From the cell containing the given text, extract its center point as (X, Y) coordinate. 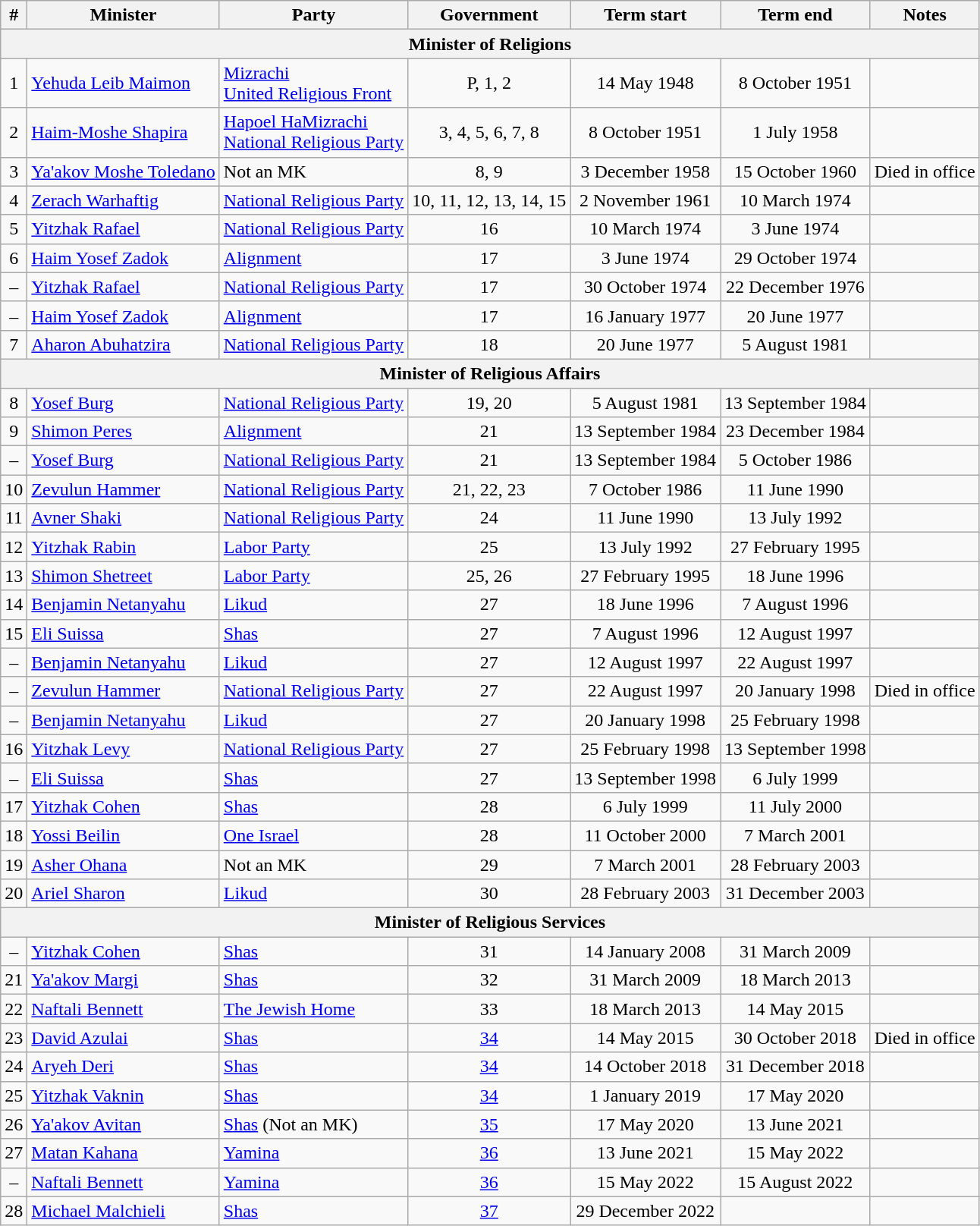
8, 9 (489, 171)
1 (14, 83)
Minister of Religious Affairs (490, 373)
30 October 2018 (796, 1038)
11 October 2000 (645, 835)
9 (14, 432)
10, 11, 12, 13, 14, 15 (489, 200)
10 (14, 489)
2 (14, 132)
25, 26 (489, 576)
Ya'akov Moshe Toledano (123, 171)
Government (489, 15)
Term start (645, 15)
The Jewish Home (313, 1009)
37 (489, 1211)
Aryeh Deri (123, 1067)
Minister (123, 15)
Ariel Sharon (123, 894)
Matan Kahana (123, 1153)
29 October 1974 (796, 258)
Ya'akov Avitan (123, 1124)
15 (14, 633)
19, 20 (489, 403)
Shimon Shetreet (123, 576)
30 October 1974 (645, 287)
15 October 1960 (796, 171)
Yitzhak Levy (123, 749)
32 (489, 980)
Yitzhak Rabin (123, 547)
30 (489, 894)
3 (14, 171)
Notes (925, 15)
One Israel (313, 835)
14 January 2008 (645, 951)
1 January 2019 (645, 1096)
4 (14, 200)
14 May 1948 (645, 83)
Zerach Warhaftig (123, 200)
23 (14, 1038)
Shimon Peres (123, 432)
Term end (796, 15)
29 December 2022 (645, 1211)
1 July 1958 (796, 132)
Haim-Moshe Shapira (123, 132)
22 (14, 1009)
7 (14, 344)
26 (14, 1124)
5 October 1986 (796, 461)
20 (14, 894)
Asher Ohana (123, 864)
14 October 2018 (645, 1067)
23 December 1984 (796, 432)
Avner Shaki (123, 518)
14 (14, 605)
Minister of Religious Services (490, 923)
7 October 1986 (645, 489)
2 November 1961 (645, 200)
13 (14, 576)
31 December 2018 (796, 1067)
David Azulai (123, 1038)
29 (489, 864)
5 (14, 229)
6 (14, 258)
31 (489, 951)
P, 1, 2 (489, 83)
11 July 2000 (796, 806)
15 August 2022 (796, 1182)
Aharon Abuhatzira (123, 344)
Ya'akov Margi (123, 980)
Michael Malchieli (123, 1211)
11 (14, 518)
Shas (Not an MK) (313, 1124)
22 December 1976 (796, 287)
Hapoel HaMizrachiNational Religious Party (313, 132)
12 (14, 547)
Minister of Religions (490, 44)
Party (313, 15)
8 (14, 403)
16 January 1977 (645, 316)
Yossi Beilin (123, 835)
21, 22, 23 (489, 489)
# (14, 15)
35 (489, 1124)
19 (14, 864)
31 December 2003 (796, 894)
3, 4, 5, 6, 7, 8 (489, 132)
Yitzhak Vaknin (123, 1096)
MizrachiUnited Religious Front (313, 83)
33 (489, 1009)
Yehuda Leib Maimon (123, 83)
3 December 1958 (645, 171)
